Return (X, Y) of the center of cell containing provided text 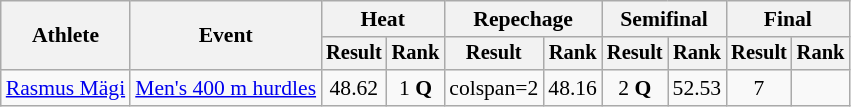
52.53 (698, 88)
Heat (382, 19)
Athlete (66, 36)
Rasmus Mägi (66, 88)
7 (759, 88)
Repechage (523, 19)
Semifinal (664, 19)
Final (788, 19)
48.62 (354, 88)
48.16 (572, 88)
2 Q (635, 88)
Event (226, 36)
colspan=2 (494, 88)
1 Q (416, 88)
Men's 400 m hurdles (226, 88)
